Pinpoint the cell where the given text exists, returning its (x, y) midpoint coordinate. 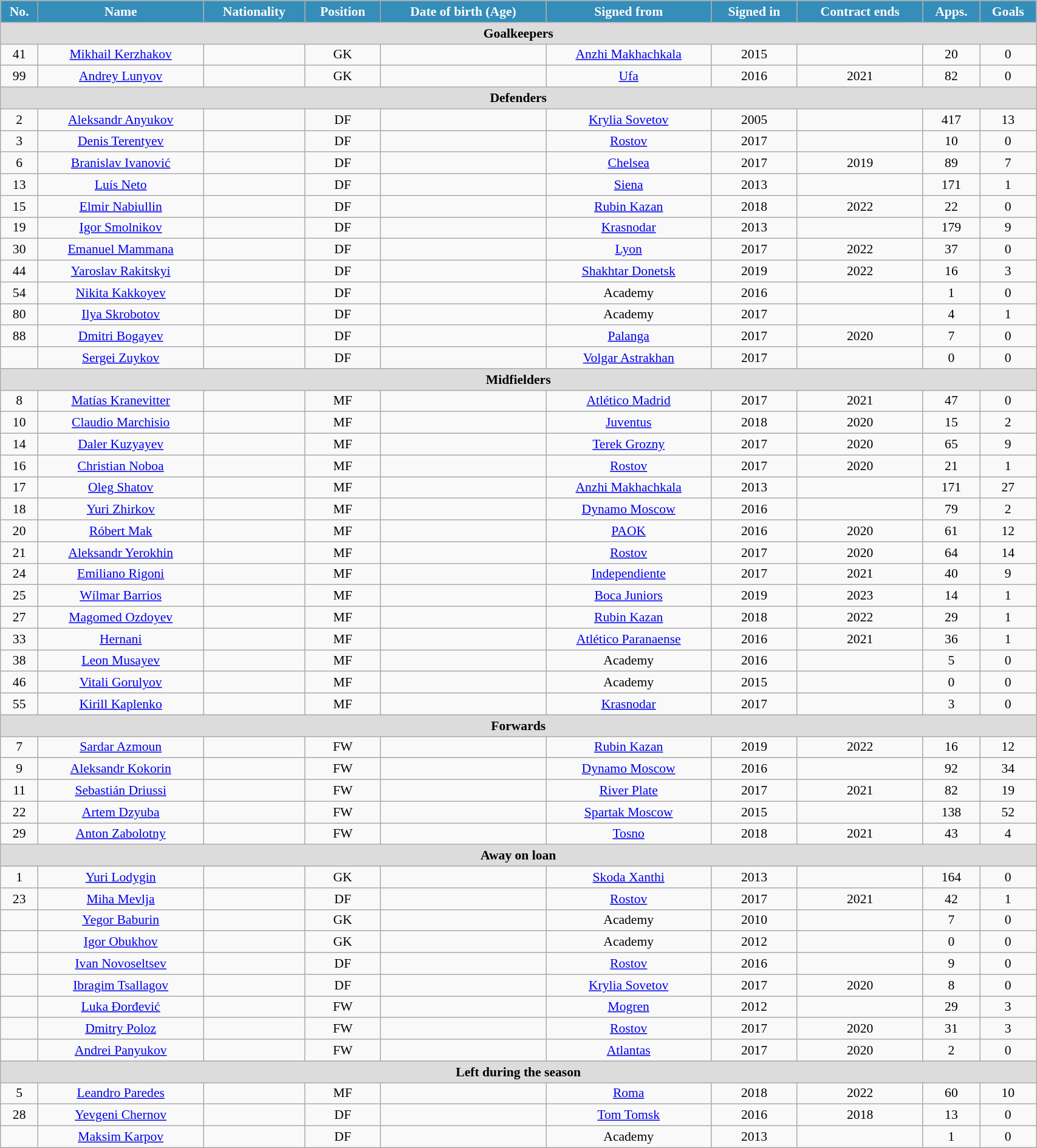
Independiente (629, 574)
Mikhail Kerzhakov (121, 55)
Hernani (121, 639)
Igor Obukhov (121, 942)
Andrey Lunyov (121, 77)
65 (951, 445)
Juventus (629, 423)
Miha Mevlja (121, 899)
Sardar Azmoun (121, 747)
31 (951, 1029)
No. (19, 12)
Vitali Gorulyov (121, 683)
46 (19, 683)
54 (19, 293)
Daler Kuzyayev (121, 445)
Oleg Shatov (121, 488)
Emiliano Rigoni (121, 574)
Palanga (629, 337)
92 (951, 769)
Leon Musayev (121, 661)
89 (951, 163)
Aleksandr Yerokhin (121, 553)
Signed from (629, 12)
Terek Grozny (629, 445)
Away on loan (519, 856)
41 (19, 55)
Elmir Nabiullin (121, 207)
Christian Noboa (121, 466)
Maksim Karpov (121, 1137)
Roma (629, 1093)
Artem Dzyuba (121, 812)
99 (19, 77)
25 (19, 596)
44 (19, 272)
6 (19, 163)
24 (19, 574)
Date of birth (Age) (463, 12)
Denis Terentyev (121, 142)
Goalkeepers (519, 33)
Chelsea (629, 163)
Igor Smolnikov (121, 228)
34 (1008, 769)
40 (951, 574)
Yaroslav Rakitskyi (121, 272)
Aleksandr Kokorin (121, 769)
Left during the season (519, 1072)
Dmitri Bogayev (121, 337)
Defenders (519, 98)
38 (19, 661)
River Plate (629, 791)
18 (19, 510)
64 (951, 553)
Ilya Skrobotov (121, 315)
Signed in (755, 12)
11 (19, 791)
Position (343, 12)
Atlético Paranaense (629, 639)
Apps. (951, 12)
30 (19, 250)
17 (19, 488)
Atlético Madrid (629, 401)
2023 (860, 596)
Lyon (629, 250)
23 (19, 899)
179 (951, 228)
Sebastián Driussi (121, 791)
Name (121, 12)
Yuri Lodygin (121, 877)
Wílmar Barrios (121, 596)
2005 (755, 120)
42 (951, 899)
Claudio Marchisio (121, 423)
164 (951, 877)
80 (19, 315)
417 (951, 120)
33 (19, 639)
Matías Kranevitter (121, 401)
Branislav Ivanović (121, 163)
Volgar Astrakhan (629, 358)
138 (951, 812)
Tom Tomsk (629, 1115)
Sergei Zuykov (121, 358)
52 (1008, 812)
Shakhtar Donetsk (629, 272)
Kirill Kaplenko (121, 704)
36 (951, 639)
Andrei Panyukov (121, 1050)
Dmitry Poloz (121, 1029)
Ufa (629, 77)
37 (951, 250)
Magomed Ozdoyev (121, 618)
88 (19, 337)
Boca Juniors (629, 596)
Luís Neto (121, 185)
Róbert Mak (121, 531)
Tosno (629, 834)
Spartak Moscow (629, 812)
43 (951, 834)
2010 (755, 920)
Contract ends (860, 12)
Aleksandr Anyukov (121, 120)
55 (19, 704)
Yevgeni Chernov (121, 1115)
47 (951, 401)
Anton Zabolotny (121, 834)
Atlantas (629, 1050)
Nikita Kakkoyev (121, 293)
Nationality (254, 12)
Yuri Zhirkov (121, 510)
Ibragim Tsallagov (121, 985)
79 (951, 510)
Mogren (629, 1007)
Luka Đorđević (121, 1007)
Midfielders (519, 380)
Ivan Novoseltsev (121, 964)
Forwards (519, 726)
Siena (629, 185)
60 (951, 1093)
Leandro Paredes (121, 1093)
Emanuel Mammana (121, 250)
Goals (1008, 12)
Yegor Baburin (121, 920)
28 (19, 1115)
Skoda Xanthi (629, 877)
PAOK (629, 531)
61 (951, 531)
